Detect which cell encompasses the target text, then output its [X, Y] center coordinate. 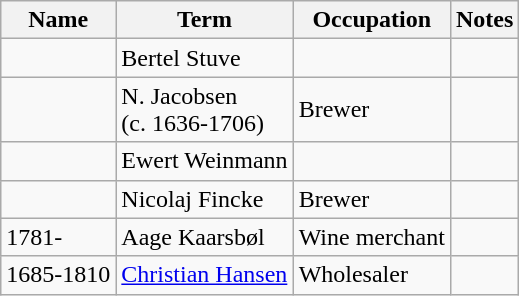
Name [58, 20]
Wine merchant [372, 237]
Wholesaler [372, 275]
Notes [484, 20]
Nicolaj Fincke [204, 199]
Aage Kaarsbøl [204, 237]
1685-1810 [58, 275]
Occupation [372, 20]
Christian Hansen [204, 275]
Bertel Stuve [204, 58]
Ewert Weinmann [204, 161]
N. Jacobsen (c. 1636-1706) [204, 110]
1781- [58, 237]
Term [204, 20]
